Scan for the cell matching the given text and deliver its (X, Y) coordinate at center. 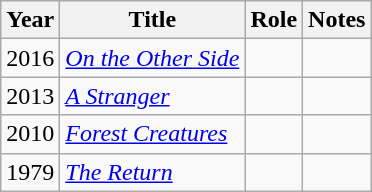
2013 (30, 96)
Title (152, 20)
2016 (30, 58)
On the Other Side (152, 58)
Year (30, 20)
Notes (337, 20)
2010 (30, 134)
A Stranger (152, 96)
1979 (30, 172)
The Return (152, 172)
Role (274, 20)
Forest Creatures (152, 134)
